Extract the (X, Y) coordinate from the center of the cell holding the provided text.  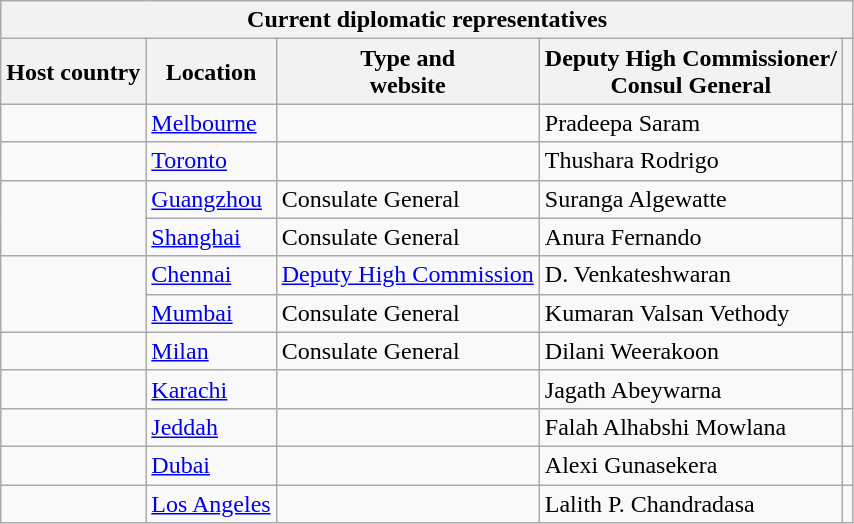
Toronto (211, 161)
Pradeepa Saram (690, 123)
Dubai (211, 465)
Lalith P. Chandradasa (690, 503)
Shanghai (211, 237)
Alexi Gunasekera (690, 465)
Los Angeles (211, 503)
Milan (211, 351)
Jeddah (211, 427)
Dilani Weerakoon (690, 351)
Jagath Abeywarna (690, 389)
Karachi (211, 389)
Location (211, 72)
Anura Fernando (690, 237)
Deputy High Commissioner/Consul General (690, 72)
Mumbai (211, 313)
Host country (74, 72)
Suranga Algewatte (690, 199)
Chennai (211, 275)
Kumaran Valsan Vethody (690, 313)
Guangzhou (211, 199)
Current diplomatic representatives (428, 20)
Deputy High Commission (408, 275)
Melbourne (211, 123)
Falah Alhabshi Mowlana (690, 427)
Type and website (408, 72)
Thushara Rodrigo (690, 161)
D. Venkateshwaran (690, 275)
